Find where the given text appears and provide that cell's center as [X, Y] coordinate. 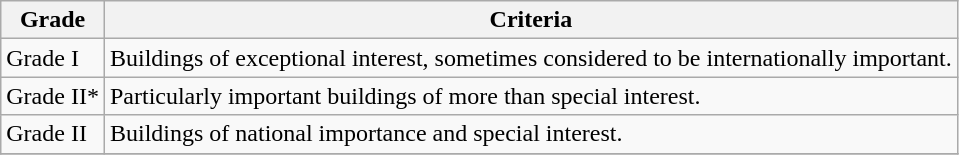
Particularly important buildings of more than special interest. [530, 96]
Grade [53, 20]
Grade I [53, 58]
Criteria [530, 20]
Grade II [53, 134]
Buildings of national importance and special interest. [530, 134]
Grade II* [53, 96]
Buildings of exceptional interest, sometimes considered to be internationally important. [530, 58]
